Search for the cell housing the specified text and yield its (X, Y) center coordinate. 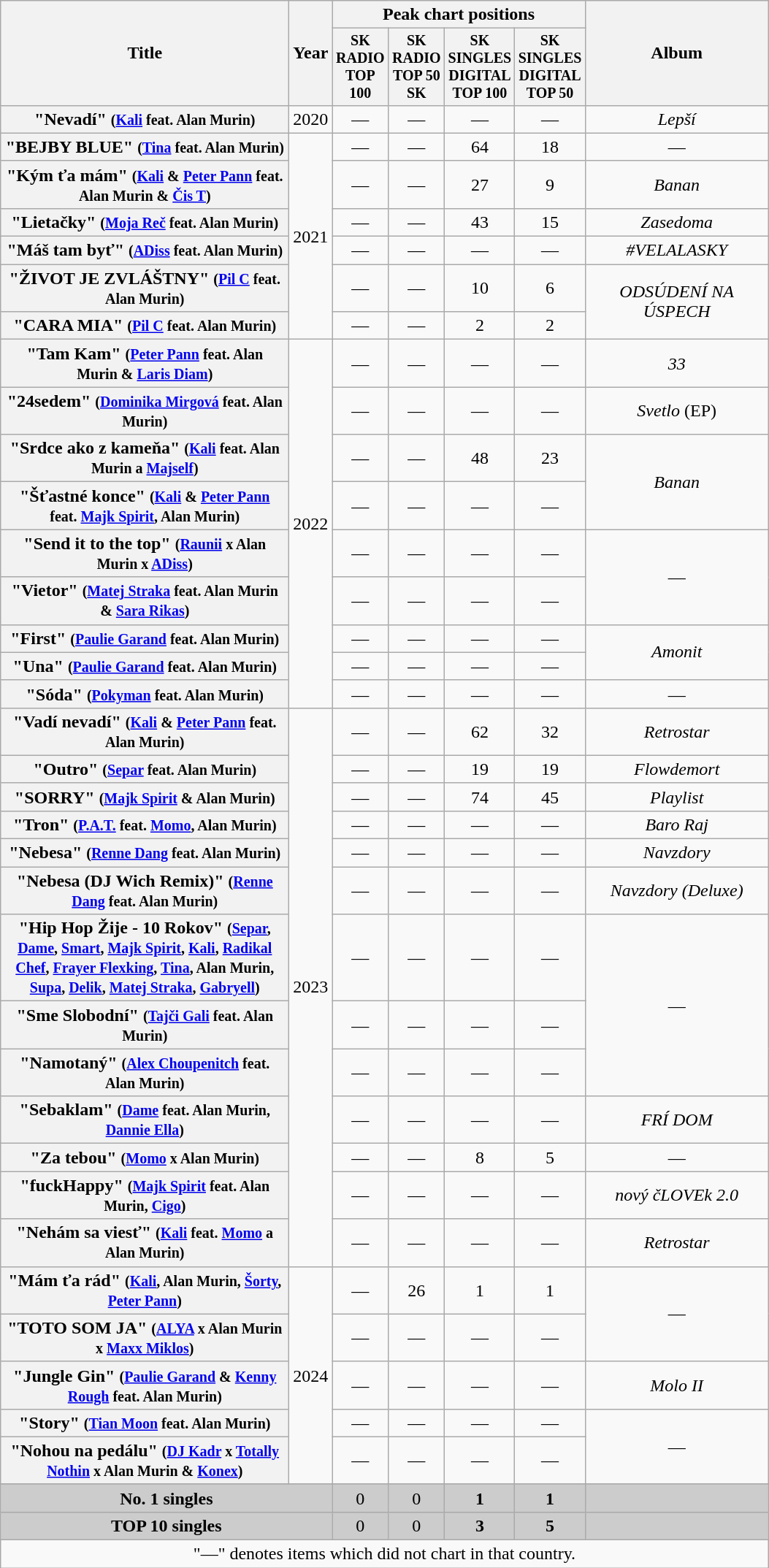
"Tam Kam" (Peter Pann feat. Alan Murin & Laris Diam) (145, 364)
48 (480, 459)
27 (480, 184)
2020 (311, 119)
No. 1 singles (167, 1498)
"Jungle Gin" (Paulie Garand & Kenny Rough feat. Alan Murin) (145, 1385)
"Nehám sa viesť" (Kali feat. Momo a Alan Murin) (145, 1243)
"Sme Slobodní" (Tajči Gali feat. Alan Murin) (145, 1025)
"Nebesa" (Renne Dang feat. Alan Murin) (145, 853)
Lepší (676, 119)
Playlist (676, 797)
Baro Raj (676, 825)
32 (550, 732)
"First" (Paulie Garand feat. Alan Murin) (145, 638)
"CARA MIA" (Pil C feat. Alan Murin) (145, 326)
"Vadí nevadí" (Kali & Peter Pann feat. Alan Murin) (145, 732)
43 (480, 222)
"Sebaklam" (Dame feat. Alan Murin, Dannie Ella) (145, 1120)
Peak chart positions (459, 15)
74 (480, 797)
"Máš tam byť" (ADiss feat. Alan Murin) (145, 251)
"Šťastné konce" (Kali & Peter Pann feat. Majk Spirit, Alan Murin) (145, 505)
"Story" (Tian Moon feat. Alan Murin) (145, 1423)
15 (550, 222)
ODSÚDENÍ NA ÚSPECH (676, 302)
"fuckHappy" (Majk Spirit feat. Alan Murin, Cigo) (145, 1195)
Zasedoma (676, 222)
#VELALASKY (676, 251)
"Nohou na pedálu" (DJ Kadr x Totally Nothin x Alan Murin & Konex) (145, 1461)
SK SINGLES DIGITAL TOP 100 (480, 67)
"Lietačky" (Moja Reč feat. Alan Murin) (145, 222)
"Srdce ako z kameňa" (Kali feat. Alan Murin a Majself) (145, 459)
64 (480, 147)
Navzdory (Deluxe) (676, 891)
"ŽIVOT JE ZVLÁŠTNY" (Pil C feat. Alan Murin) (145, 288)
"Outro" (Separ feat. Alan Murin) (145, 769)
SK RADIO TOP 50 SK (416, 67)
"Sóda" (Pokyman feat. Alan Murin) (145, 694)
"Una" (Paulie Garand feat. Alan Murin) (145, 666)
3 (480, 1526)
Amonit (676, 652)
"BEJBY BLUE" (Tina feat. Alan Murin) (145, 147)
TOP 10 singles (167, 1526)
"Vietor" (Matej Straka feat. Alan Murin & Sara Rikas) (145, 600)
"Send it to the top" (Raunii x Alan Murin x ADiss) (145, 554)
"Kým ťa mám" (Kali & Peter Pann feat. Alan Murin & Čis T) (145, 184)
18 (550, 147)
SK SINGLES DIGITAL TOP 50 (550, 67)
Svetlo (EP) (676, 410)
"Mám ťa rád" (Kali, Alan Murin, Šorty, Peter Pann) (145, 1290)
Album (676, 53)
9 (550, 184)
Navzdory (676, 853)
26 (416, 1290)
2022 (311, 524)
"Za tebou" (Momo x Alan Murin) (145, 1158)
2021 (311, 236)
"Nevadí" (Kali feat. Alan Murin) (145, 119)
Title (145, 53)
"Namotaný" (Alex Choupenitch feat. Alan Murin) (145, 1072)
"SORRY" (Majk Spirit & Alan Murin) (145, 797)
SK RADIO TOP 100 (361, 67)
10 (480, 288)
2023 (311, 987)
"—" denotes items which did not chart in that country. (384, 1554)
FRÍ DOM (676, 1120)
8 (480, 1158)
23 (550, 459)
"24sedem" (Dominika Mirgová feat. Alan Murin) (145, 410)
nový čLOVEk 2.0 (676, 1195)
2024 (311, 1375)
33 (676, 364)
6 (550, 288)
Molo II (676, 1385)
62 (480, 732)
Flowdemort (676, 769)
"Tron" (P.A.T. feat. Momo, Alan Murin) (145, 825)
45 (550, 797)
Year (311, 53)
"Nebesa (DJ Wich Remix)" (Renne Dang feat. Alan Murin) (145, 891)
"TOTO SOM JA" (ALYA x Alan Murin x Maxx Miklos) (145, 1338)
